Scan for the cell matching the given text and deliver its [X, Y] coordinate at center. 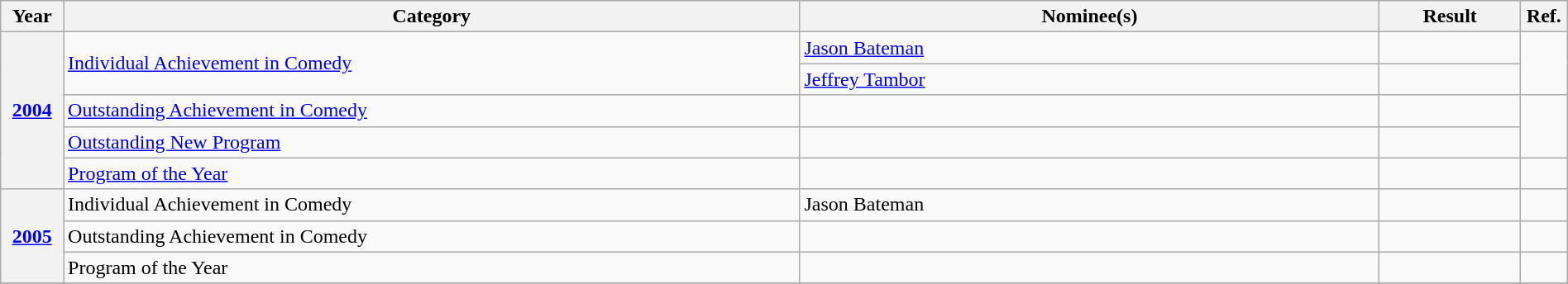
Year [32, 17]
Ref. [1543, 17]
Category [432, 17]
Jeffrey Tambor [1090, 79]
2005 [32, 236]
2004 [32, 111]
Nominee(s) [1090, 17]
Outstanding New Program [432, 142]
Result [1450, 17]
